For the text-containing cell, return its midpoint in (x, y) coordinate format. 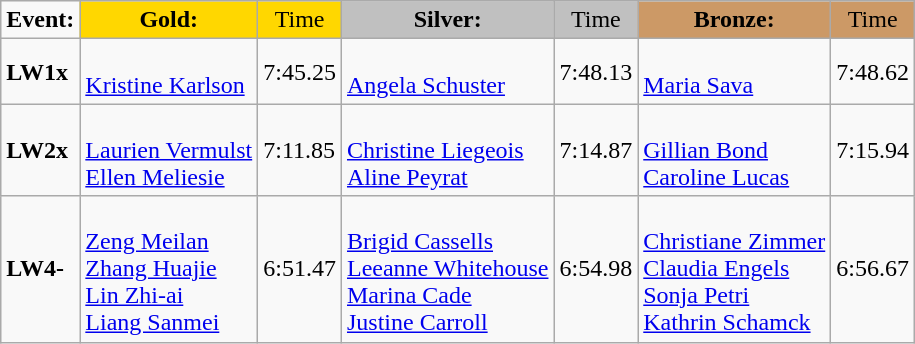
6:56.67 (873, 269)
Laurien Vermulst Ellen Meliesie (169, 150)
Angela Schuster (448, 72)
6:51.47 (300, 269)
Event: (40, 20)
LW4- (40, 269)
LW2x (40, 150)
Brigid Cassells Leeanne Whitehouse Marina Cade Justine Carroll (448, 269)
7:14.87 (596, 150)
Maria Sava (734, 72)
7:11.85 (300, 150)
7:48.13 (596, 72)
7:15.94 (873, 150)
LW1x (40, 72)
7:45.25 (300, 72)
Gillian Bond Caroline Lucas (734, 150)
Zeng Meilan Zhang Huajie Lin Zhi-ai Liang Sanmei (169, 269)
6:54.98 (596, 269)
Christiane Zimmer Claudia Engels Sonja Petri Kathrin Schamck (734, 269)
7:48.62 (873, 72)
Christine Liegeois Aline Peyrat (448, 150)
Bronze: (734, 20)
Gold: (169, 20)
Kristine Karlson (169, 72)
Silver: (448, 20)
